Extract the (X, Y) coordinate from the center of the cell holding the provided text.  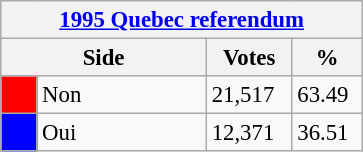
12,371 (249, 133)
Non (122, 95)
Votes (249, 58)
21,517 (249, 95)
Side (104, 58)
Oui (122, 133)
1995 Quebec referendum (182, 20)
% (328, 58)
63.49 (328, 95)
36.51 (328, 133)
